Search for the cell housing the specified text and yield its (x, y) center coordinate. 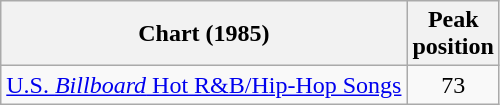
U.S. Billboard Hot R&B/Hip-Hop Songs (204, 85)
73 (453, 85)
Peakposition (453, 34)
Chart (1985) (204, 34)
